Extract the (x, y) coordinate from the center of the cell holding the provided text.  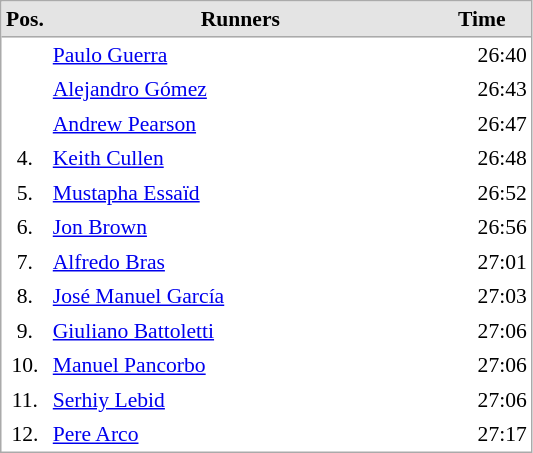
Alfredo Bras (240, 261)
Giuliano Battoletti (240, 331)
Alejandro Gómez (240, 89)
26:43 (482, 89)
Keith Cullen (240, 158)
26:48 (482, 158)
9. (26, 331)
6. (26, 227)
4. (26, 158)
26:47 (482, 123)
11. (26, 399)
26:40 (482, 55)
26:52 (482, 193)
Andrew Pearson (240, 123)
Paulo Guerra (240, 55)
7. (26, 261)
5. (26, 193)
Pos. (26, 20)
Serhiy Lebid (240, 399)
27:01 (482, 261)
José Manuel García (240, 296)
Time (482, 20)
26:56 (482, 227)
Runners (240, 20)
12. (26, 434)
8. (26, 296)
Jon Brown (240, 227)
Mustapha Essaïd (240, 193)
27:17 (482, 434)
27:03 (482, 296)
Pere Arco (240, 434)
10. (26, 365)
Manuel Pancorbo (240, 365)
